Pinpoint the cell where the given text exists, returning its [X, Y] midpoint coordinate. 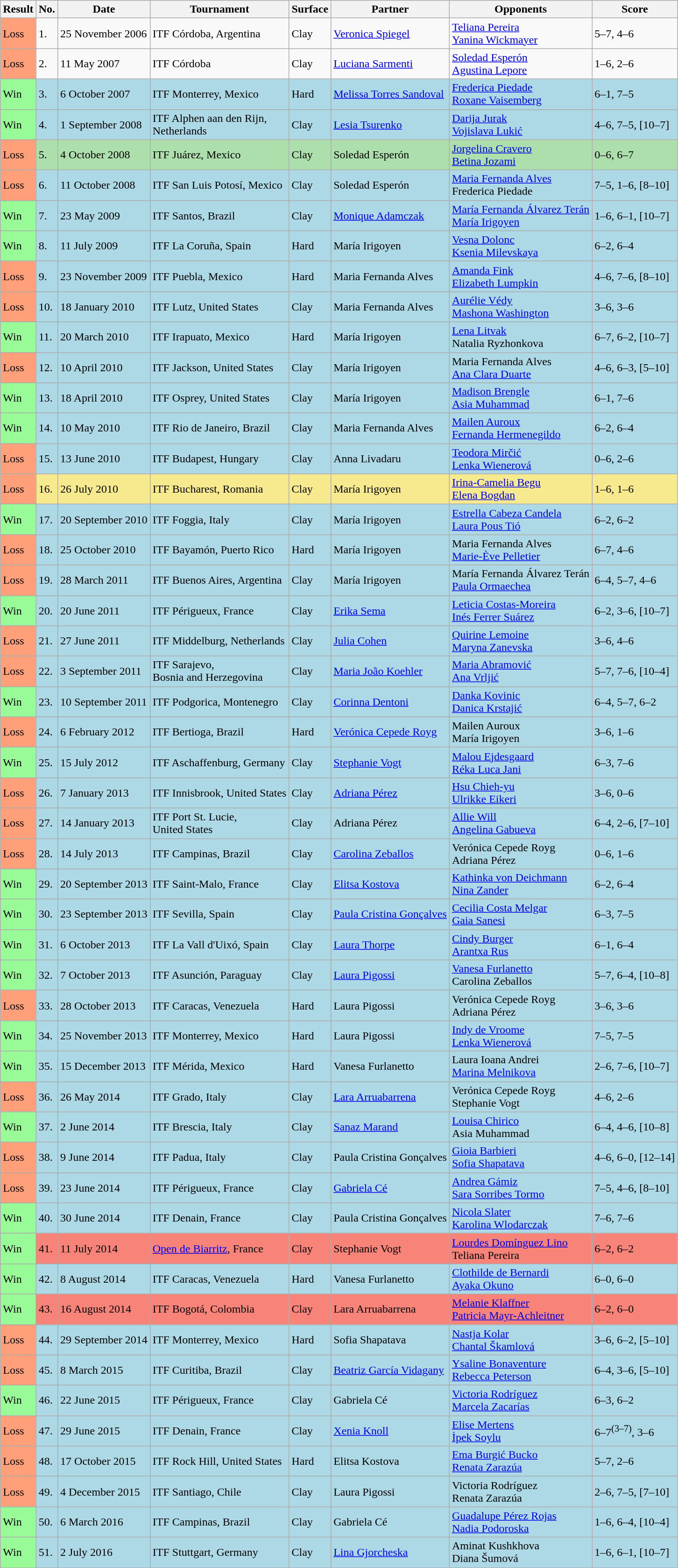
25 November 2006 [104, 34]
Anna Livadaru [390, 459]
19. [47, 580]
13. [47, 398]
28. [47, 854]
ITF Santiago, Chile [219, 1491]
Monique Adamczak [390, 216]
6–4, 5–7, 4–6 [635, 580]
34. [47, 1036]
ITF Mérida, Mexico [219, 1067]
6–1, 7–5 [635, 94]
7–5, 4–6, [8–10] [635, 1188]
48. [47, 1462]
14 July 2013 [104, 854]
Sofia Shapatava [390, 1339]
37. [47, 1127]
6. [47, 185]
ITF Jackson, United States [219, 367]
Leticia Costas-Moreira Inés Ferrer Suárez [520, 611]
Carolina Zeballos [390, 854]
5–7, 2–6 [635, 1462]
6–1, 7–6 [635, 398]
6–4, 4–6, [10–8] [635, 1127]
27. [47, 823]
Open de Biarritz, France [219, 1249]
6–4, 3–6, [5–10] [635, 1370]
11 July 2009 [104, 246]
23. [47, 701]
Maria Fernanda Alves Ana Clara Duarte [520, 367]
25. [47, 762]
4–6, 6–3, [5–10] [635, 367]
Irina-Camelia Begu Elena Bogdan [520, 489]
31. [47, 945]
2. [47, 64]
ITF Brescia, Italy [219, 1127]
Frederica Piedade Roxane Vaisemberg [520, 94]
14. [47, 429]
29 June 2015 [104, 1431]
Mailen Auroux Fernanda Hermenegildo [520, 429]
Elise Mertens İpek Soylu [520, 1431]
17 October 2015 [104, 1462]
ITF Curitiba, Brazil [219, 1370]
8. [47, 246]
María Fernanda Álvarez Terán María Irigoyen [520, 216]
ITF Grado, Italy [219, 1096]
30 June 2014 [104, 1218]
ITF Córdoba, Argentina [219, 34]
15 July 2012 [104, 762]
6–7, 6–2, [10–7] [635, 337]
15. [47, 459]
6–1, 6–4 [635, 945]
ITF Innisbrook, United States [219, 793]
Julia Cohen [390, 641]
Teodora Mirčić Lenka Wienerová [520, 459]
15 December 2013 [104, 1067]
4–6, 7–5, [10–7] [635, 124]
4–6, 6–0, [12–14] [635, 1157]
Quirine Lemoine Maryna Zanevska [520, 641]
26. [47, 793]
11 October 2008 [104, 185]
Result [18, 9]
Sanaz Marand [390, 1127]
4–6, 2–6 [635, 1096]
20 September 2010 [104, 519]
12. [47, 367]
10. [47, 306]
29. [47, 884]
2 June 2014 [104, 1127]
Jorgelina Cravero Betina Jozami [520, 155]
Ema Burgić Bucko Renata Zarazúa [520, 1462]
ITF Aschaffenburg, Germany [219, 762]
10 May 2010 [104, 429]
23 September 2013 [104, 914]
Madison Brengle Asia Muhammad [520, 398]
22 June 2015 [104, 1401]
Maria Abramović Ana Vrljić [520, 671]
Clothilde de Bernardi Ayaka Okuno [520, 1278]
11 May 2007 [104, 64]
Laura Thorpe [390, 945]
Kathinka von Deichmann Nina Zander [520, 884]
Danka Kovinic Danica Krstajić [520, 701]
ITF Rock Hill, United States [219, 1462]
18 January 2010 [104, 306]
50. [47, 1522]
26 July 2010 [104, 489]
17. [47, 519]
Partner [390, 9]
Soledad Esperón Agustina Lepore [520, 64]
Teliana Pereira Yanina Wickmayer [520, 34]
16. [47, 489]
1–6, 1–6 [635, 489]
2–6, 7–6, [10–7] [635, 1067]
45. [47, 1370]
ITF Port St. Lucie, United States [219, 823]
1. [47, 34]
Cecilia Costa Melgar Gaia Sanesi [520, 914]
5–7, 4–6 [635, 34]
Xenia Knoll [390, 1431]
ITF La Vall d'Uixó, Spain [219, 945]
0–6, 6–7 [635, 155]
35. [47, 1067]
25 October 2010 [104, 550]
ITF Saint-Malo, France [219, 884]
Lesia Tsurenko [390, 124]
7–5, 1–6, [8–10] [635, 185]
Maria Fernanda Alves Frederica Piedade [520, 185]
4. [47, 124]
Mailen Auroux María Irigoyen [520, 732]
6–4, 2–6, [7–10] [635, 823]
Andrea Gámiz Sara Sorribes Tormo [520, 1188]
Victoria Rodríguez Renata Zarazúa [520, 1491]
10 September 2011 [104, 701]
ITF Podgorica, Montenegro [219, 701]
Darija Jurak Vojislava Lukić [520, 124]
Luciana Sarmenti [390, 64]
6 October 2007 [104, 94]
6 March 2016 [104, 1522]
ITF Sevilla, Spain [219, 914]
ITF Alphen aan den Rijn, Netherlands [219, 124]
7 October 2013 [104, 975]
6 February 2012 [104, 732]
3–6, 0–6 [635, 793]
51. [47, 1552]
ITF Bucharest, Romania [219, 489]
39. [47, 1188]
6–2, 3–6, [10–7] [635, 611]
21. [47, 641]
ITF Osprey, United States [219, 398]
29 September 2014 [104, 1339]
ITF Lutz, United States [219, 306]
6–7(3–7), 3–6 [635, 1431]
4–6, 7–6, [8–10] [635, 276]
ITF Asunción, Paraguay [219, 975]
Guadalupe Pérez Rojas Nadia Podoroska [520, 1522]
3. [47, 94]
1 September 2008 [104, 124]
42. [47, 1278]
Nastja Kolar Chantal Škamlová [520, 1339]
Lourdes Domínguez Lino Teliana Pereira [520, 1249]
25 November 2013 [104, 1036]
ITF Rio de Janeiro, Brazil [219, 429]
11 July 2014 [104, 1249]
0–6, 1–6 [635, 854]
20 June 2011 [104, 611]
2 July 2016 [104, 1552]
ITF Bayamón, Puerto Rico [219, 550]
ITF Córdoba [219, 64]
Malou Ejdesgaard Réka Luca Jani [520, 762]
Aurélie Védy Mashona Washington [520, 306]
6–3, 6–2 [635, 1401]
47. [47, 1431]
ITF Stuttgart, Germany [219, 1552]
9. [47, 276]
6–7, 4–6 [635, 550]
38. [47, 1157]
Indy de Vroome Lenka Wienerová [520, 1036]
8 August 2014 [104, 1278]
7–6, 7–6 [635, 1218]
30. [47, 914]
7. [47, 216]
Beatriz García Vidagany [390, 1370]
18 April 2010 [104, 398]
32. [47, 975]
Vanesa Furlanetto Carolina Zeballos [520, 975]
ITF San Luis Potosí, Mexico [219, 185]
10 April 2010 [104, 367]
María Fernanda Álvarez Terán Paula Ormaechea [520, 580]
1–6, 6–4, [10–4] [635, 1522]
14 January 2013 [104, 823]
Surface [310, 9]
6 October 2013 [104, 945]
6–3, 7–6 [635, 762]
Vesna Dolonc Ksenia Milevskaya [520, 246]
Veronica Spiegel [390, 34]
ITF Padua, Italy [219, 1157]
3–6, 6–2, [5–10] [635, 1339]
4 December 2015 [104, 1491]
33. [47, 1006]
4 October 2008 [104, 155]
ITF Juárez, Mexico [219, 155]
1–6, 2–6 [635, 64]
27 June 2011 [104, 641]
Victoria Rodríguez Marcela Zacarías [520, 1401]
7 January 2013 [104, 793]
Melissa Torres Sandoval [390, 94]
Maria Fernanda Alves Marie-Ève Pelletier [520, 550]
Opponents [520, 9]
ITF Irapuato, Mexico [219, 337]
28 October 2013 [104, 1006]
Tournament [219, 9]
22. [47, 671]
Ysaline Bonaventure Rebecca Peterson [520, 1370]
41. [47, 1249]
6–0, 6–0 [635, 1278]
8 March 2015 [104, 1370]
ITF Puebla, Mexico [219, 276]
44. [47, 1339]
46. [47, 1401]
5–7, 7–6, [10–4] [635, 671]
No. [47, 9]
18. [47, 550]
Verónica Cepede Royg [390, 732]
23 November 2009 [104, 276]
20 September 2013 [104, 884]
Maria João Koehler [390, 671]
2–6, 7–5, [7–10] [635, 1491]
3 September 2011 [104, 671]
Louisa Chirico Asia Muhammad [520, 1127]
7–5, 7–5 [635, 1036]
Lena Litvak Natalia Ryzhonkova [520, 337]
43. [47, 1309]
ITF La Coruña, Spain [219, 246]
ITF Santos, Brazil [219, 216]
ITF Sarajevo, Bosnia and Herzegovina [219, 671]
ITF Middelburg, Netherlands [219, 641]
5–7, 6–4, [10–8] [635, 975]
3–6, 4–6 [635, 641]
ITF Bogotá, Colombia [219, 1309]
9 June 2014 [104, 1157]
Melanie Klaffner Patricia Mayr-Achleitner [520, 1309]
6–4, 5–7, 6–2 [635, 701]
16 August 2014 [104, 1309]
Score [635, 9]
5. [47, 155]
Allie Will Angelina Gabueva [520, 823]
3–6, 1–6 [635, 732]
Aminat Kushkhova Diana Šumová [520, 1552]
6–2, 6–0 [635, 1309]
36. [47, 1096]
23 June 2014 [104, 1188]
11. [47, 337]
13 June 2010 [104, 459]
23 May 2009 [104, 216]
Verónica Cepede Royg Stephanie Vogt [520, 1096]
28 March 2011 [104, 580]
ITF Budapest, Hungary [219, 459]
49. [47, 1491]
6–3, 7–5 [635, 914]
24. [47, 732]
Gioia Barbieri Sofia Shapatava [520, 1157]
ITF Buenos Aires, Argentina [219, 580]
26 May 2014 [104, 1096]
Corinna Dentoni [390, 701]
Hsu Chieh-yu Ulrikke Eikeri [520, 793]
Estrella Cabeza Candela Laura Pous Tió [520, 519]
ITF Bertioga, Brazil [219, 732]
20 March 2010 [104, 337]
0–6, 2–6 [635, 459]
Nicola Slater Karolina Wlodarczak [520, 1218]
40. [47, 1218]
Date [104, 9]
ITF Foggia, Italy [219, 519]
Amanda Fink Elizabeth Lumpkin [520, 276]
Lina Gjorcheska [390, 1552]
20. [47, 611]
Laura Ioana Andrei Marina Melnikova [520, 1067]
Cindy Burger Arantxa Rus [520, 945]
Erika Sema [390, 611]
